Scan for the cell matching the given text and deliver its [x, y] coordinate at center. 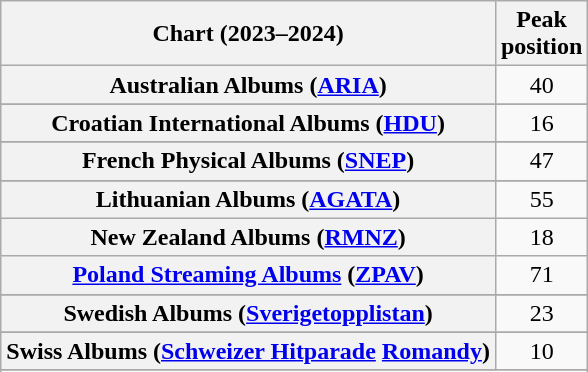
71 [541, 275]
Chart (2023–2024) [248, 34]
French Physical Albums (SNEP) [248, 161]
16 [541, 123]
18 [541, 237]
23 [541, 313]
47 [541, 161]
Lithuanian Albums (AGATA) [248, 199]
Peakposition [541, 34]
Poland Streaming Albums (ZPAV) [248, 275]
Croatian International Albums (HDU) [248, 123]
Swiss Albums (Schweizer Hitparade Romandy) [248, 351]
40 [541, 85]
Australian Albums (ARIA) [248, 85]
New Zealand Albums (RMNZ) [248, 237]
Swedish Albums (Sverigetopplistan) [248, 313]
55 [541, 199]
10 [541, 351]
